Detect which cell encompasses the target text, then output its (x, y) center coordinate. 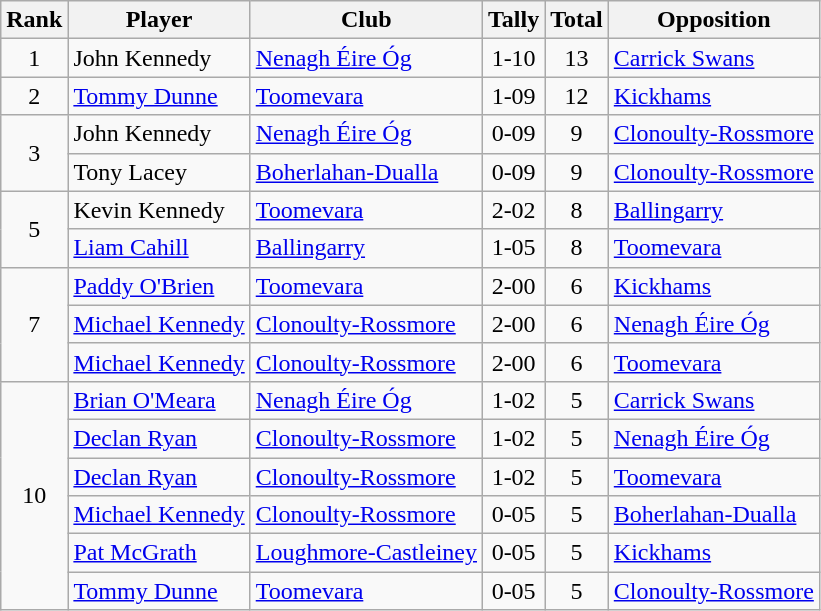
10 (34, 495)
13 (577, 58)
7 (34, 324)
Tony Lacey (159, 172)
2 (34, 96)
Total (577, 20)
1-05 (514, 248)
Rank (34, 20)
Opposition (714, 20)
3 (34, 153)
2-02 (514, 210)
1 (34, 58)
Pat McGrath (159, 553)
Brian O'Meara (159, 400)
12 (577, 96)
Club (366, 20)
Kevin Kennedy (159, 210)
Paddy O'Brien (159, 286)
Tally (514, 20)
Liam Cahill (159, 248)
Loughmore-Castleiney (366, 553)
Player (159, 20)
1-10 (514, 58)
1-09 (514, 96)
